Return (x, y) of the center of cell containing provided text 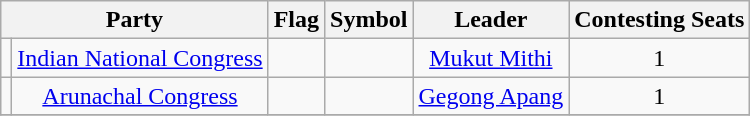
Mukut Mithi (491, 58)
Gegong Apang (491, 96)
Indian National Congress (140, 58)
Contesting Seats (660, 20)
Flag (296, 20)
Symbol (369, 20)
Arunachal Congress (140, 96)
Party (134, 20)
Leader (491, 20)
